Output the [x, y] coordinate of the center of the cell containing the given text.  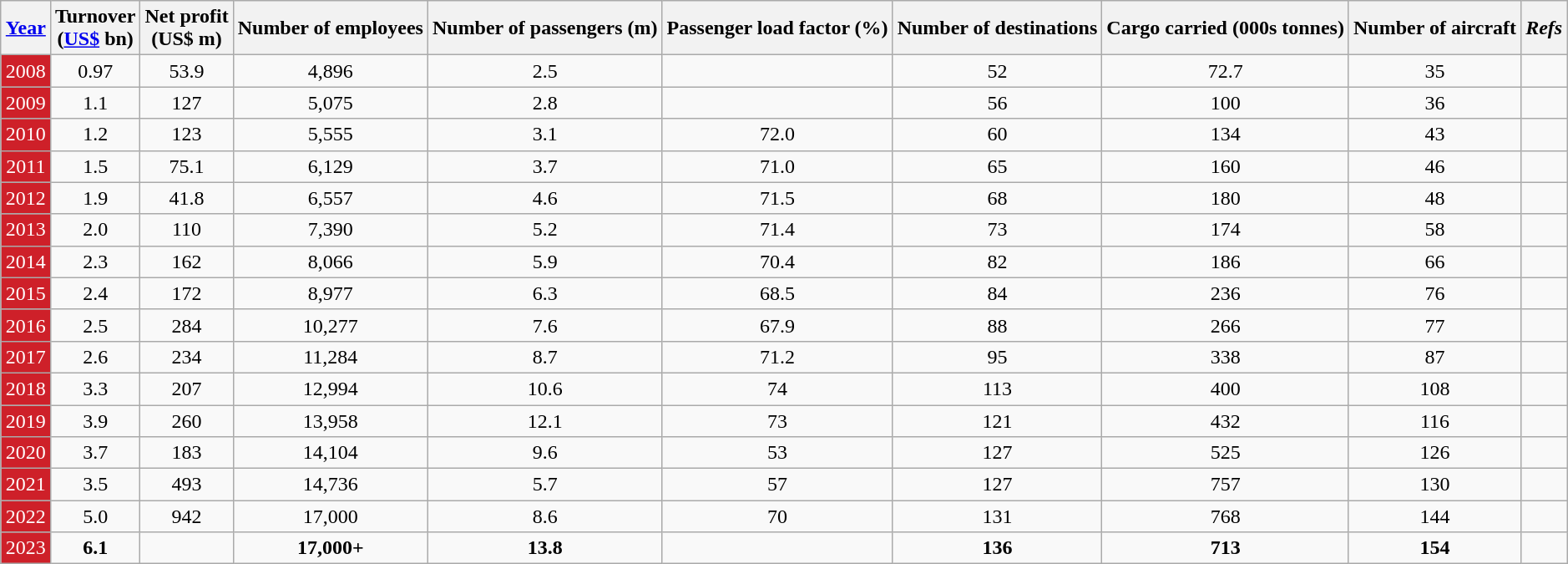
41.8 [187, 198]
57 [777, 485]
0.97 [95, 71]
100 [1226, 103]
3.5 [95, 485]
266 [1226, 325]
2015 [25, 293]
17,000+ [331, 548]
75.1 [187, 166]
260 [187, 420]
10.6 [544, 389]
5,075 [331, 103]
71.4 [777, 230]
5.7 [544, 485]
136 [997, 548]
60 [997, 135]
Cargo carried (000s tonnes) [1226, 28]
6.1 [95, 548]
Number of destinations [997, 28]
2.0 [95, 230]
130 [1434, 485]
87 [1434, 357]
236 [1226, 293]
84 [997, 293]
Number of passengers (m) [544, 28]
757 [1226, 485]
1.5 [95, 166]
68.5 [777, 293]
Turnover(US$ bn) [95, 28]
3.1 [544, 135]
Refs [1545, 28]
67.9 [777, 325]
2021 [25, 485]
2019 [25, 420]
160 [1226, 166]
48 [1434, 198]
154 [1434, 548]
2.4 [95, 293]
2009 [25, 103]
116 [1434, 420]
77 [1434, 325]
76 [1434, 293]
2013 [25, 230]
82 [997, 262]
Net profit(US$ m) [187, 28]
52 [997, 71]
13,958 [331, 420]
338 [1226, 357]
9.6 [544, 453]
768 [1226, 516]
2.6 [95, 357]
131 [997, 516]
5.2 [544, 230]
53 [777, 453]
72.7 [1226, 71]
144 [1434, 516]
71.2 [777, 357]
8,066 [331, 262]
400 [1226, 389]
Number of employees [331, 28]
5,555 [331, 135]
53.9 [187, 71]
4,896 [331, 71]
6,557 [331, 198]
11,284 [331, 357]
2011 [25, 166]
7,390 [331, 230]
8.7 [544, 357]
6.3 [544, 293]
10,277 [331, 325]
942 [187, 516]
1.9 [95, 198]
186 [1226, 262]
2020 [25, 453]
4.6 [544, 198]
8,977 [331, 293]
525 [1226, 453]
3.9 [95, 420]
284 [187, 325]
2018 [25, 389]
207 [187, 389]
17,000 [331, 516]
65 [997, 166]
134 [1226, 135]
123 [187, 135]
126 [1434, 453]
2010 [25, 135]
113 [997, 389]
Number of aircraft [1434, 28]
12.1 [544, 420]
71.0 [777, 166]
6,129 [331, 166]
71.5 [777, 198]
5.9 [544, 262]
2.8 [544, 103]
172 [187, 293]
234 [187, 357]
13.8 [544, 548]
2.3 [95, 262]
14,104 [331, 453]
493 [187, 485]
2017 [25, 357]
183 [187, 453]
2014 [25, 262]
1.2 [95, 135]
1.1 [95, 103]
88 [997, 325]
Passenger load factor (%) [777, 28]
36 [1434, 103]
14,736 [331, 485]
72.0 [777, 135]
713 [1226, 548]
66 [1434, 262]
2022 [25, 516]
12,994 [331, 389]
180 [1226, 198]
121 [997, 420]
58 [1434, 230]
2023 [25, 548]
5.0 [95, 516]
35 [1434, 71]
Year [25, 28]
162 [187, 262]
174 [1226, 230]
432 [1226, 420]
56 [997, 103]
68 [997, 198]
108 [1434, 389]
70.4 [777, 262]
95 [997, 357]
2016 [25, 325]
3.3 [95, 389]
8.6 [544, 516]
2008 [25, 71]
43 [1434, 135]
46 [1434, 166]
2012 [25, 198]
74 [777, 389]
7.6 [544, 325]
110 [187, 230]
70 [777, 516]
